Find where the given text appears and provide that cell's center as [X, Y] coordinate. 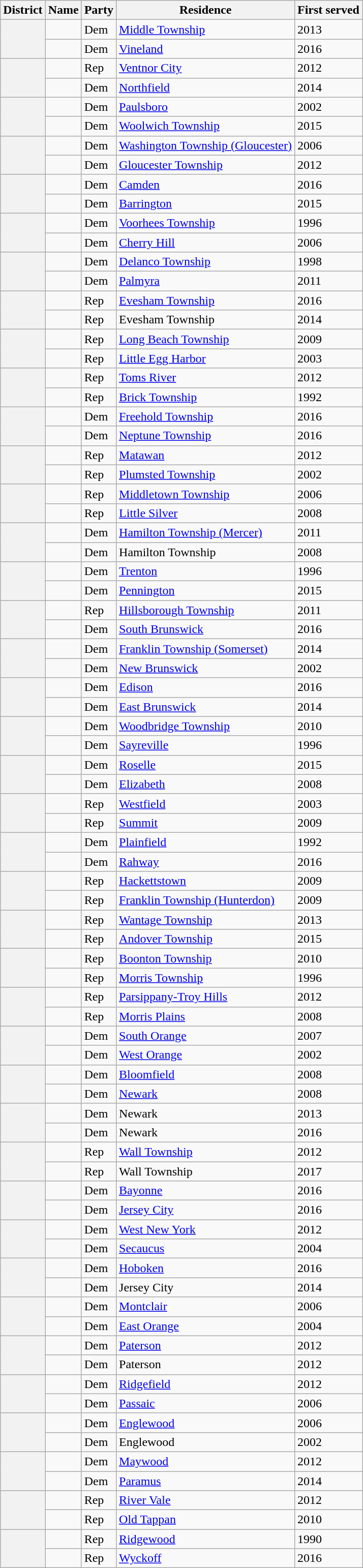
District [23, 10]
West Orange [205, 1055]
1990 [328, 1539]
Morris Plains [205, 1016]
Rahway [205, 862]
Ventnor City [205, 68]
Trenton [205, 571]
Roselle [205, 765]
Hamilton Township [205, 552]
Sayreville [205, 745]
Franklin Township (Somerset) [205, 649]
Cherry Hill [205, 243]
Freehold Township [205, 416]
2017 [328, 1171]
Brick Township [205, 397]
Little Egg Harbor [205, 358]
East Brunswick [205, 707]
First served [328, 10]
Middletown Township [205, 494]
Palmyra [205, 281]
Hoboken [205, 1268]
Passaic [205, 1403]
Morris Township [205, 978]
Bayonne [205, 1191]
Paramus [205, 1481]
Toms River [205, 378]
Woodbridge Township [205, 726]
Camden [205, 184]
Neptune Township [205, 436]
Westfield [205, 803]
West New York [205, 1229]
Maywood [205, 1461]
2007 [328, 1036]
Secaucus [205, 1249]
Woolwich Township [205, 126]
Hackettstown [205, 881]
Parsippany-Troy Hills [205, 997]
Edison [205, 687]
Hillsborough Township [205, 610]
Plumsted Township [205, 474]
Montclair [205, 1307]
Old Tappan [205, 1520]
Vineland [205, 49]
Wyckoff [205, 1558]
Elizabeth [205, 784]
Barrington [205, 203]
Franklin Township (Hunterdon) [205, 900]
Ridgefield [205, 1384]
Washington Township (Gloucester) [205, 145]
Middle Township [205, 29]
New Brunswick [205, 668]
Long Beach Township [205, 339]
Bloomfield [205, 1074]
Wantage Township [205, 920]
Plainfield [205, 842]
South Orange [205, 1036]
Paulsboro [205, 107]
Pennington [205, 591]
South Brunswick [205, 629]
Name [63, 10]
Matawan [205, 455]
1998 [328, 262]
Voorhees Township [205, 223]
Party [99, 10]
Gloucester Township [205, 165]
River Vale [205, 1500]
Ridgewood [205, 1539]
Northfield [205, 87]
Delanco Township [205, 262]
Hamilton Township (Mercer) [205, 532]
Residence [205, 10]
East Orange [205, 1326]
Andover Township [205, 939]
Summit [205, 823]
Little Silver [205, 513]
Boonton Township [205, 958]
